From the cell containing the given text, extract its center point as [X, Y] coordinate. 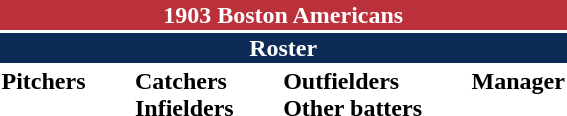
1903 Boston Americans [283, 15]
Roster [283, 48]
